Detect which cell encompasses the target text, then output its [X, Y] center coordinate. 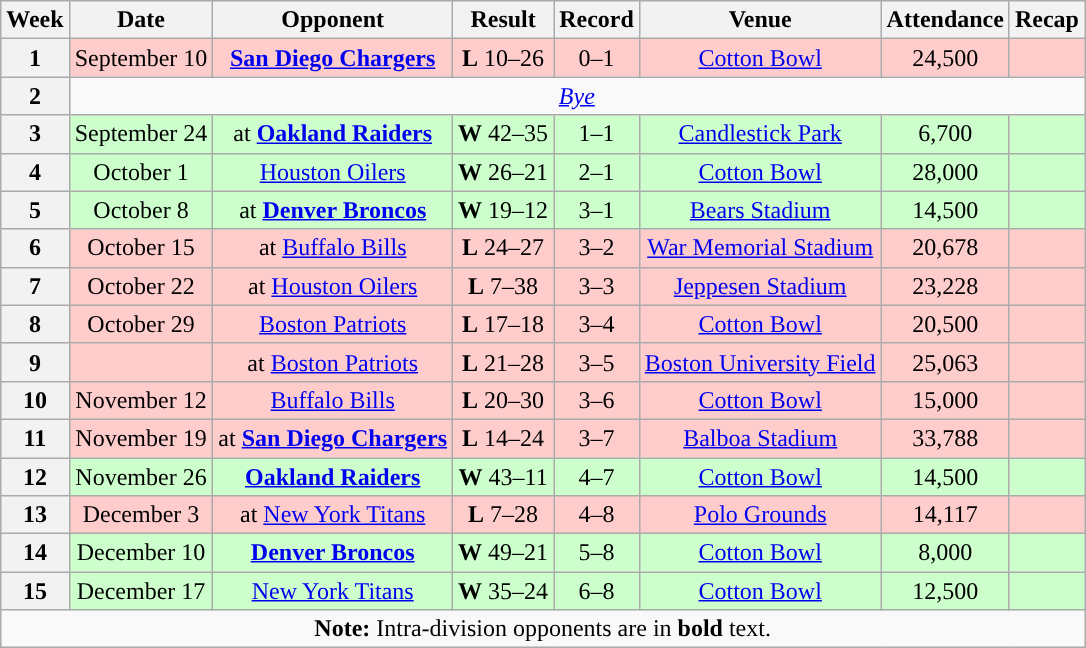
12 [35, 477]
10 [35, 400]
at Buffalo Bills [333, 248]
15 [35, 591]
13 [35, 515]
14,117 [945, 515]
25,063 [945, 362]
L 10–26 [504, 58]
6–8 [597, 591]
November 12 [141, 400]
11 [35, 438]
November 19 [141, 438]
L 17–18 [504, 324]
Denver Broncos [333, 553]
Houston Oilers [333, 172]
3–1 [597, 210]
at Boston Patriots [333, 362]
L 20–30 [504, 400]
15,000 [945, 400]
Bears Stadium [760, 210]
L 14–24 [504, 438]
W 35–24 [504, 591]
September 10 [141, 58]
October 22 [141, 286]
New York Titans [333, 591]
September 24 [141, 134]
7 [35, 286]
L 7–28 [504, 515]
1–1 [597, 134]
24,500 [945, 58]
L 21–28 [504, 362]
December 10 [141, 553]
5 [35, 210]
Balboa Stadium [760, 438]
at New York Titans [333, 515]
8 [35, 324]
Record [597, 20]
4–7 [597, 477]
at Oakland Raiders [333, 134]
Polo Grounds [760, 515]
6 [35, 248]
23,228 [945, 286]
4 [35, 172]
W 19–12 [504, 210]
Bye [576, 96]
Buffalo Bills [333, 400]
Attendance [945, 20]
W 42–35 [504, 134]
0–1 [597, 58]
3–7 [597, 438]
W 49–21 [504, 553]
L 7–38 [504, 286]
December 17 [141, 591]
12,500 [945, 591]
Recap [1046, 20]
W 43–11 [504, 477]
3–6 [597, 400]
Boston Patriots [333, 324]
San Diego Chargers [333, 58]
Venue [760, 20]
3–4 [597, 324]
33,788 [945, 438]
October 1 [141, 172]
Week [35, 20]
Date [141, 20]
20,500 [945, 324]
L 24–27 [504, 248]
2 [35, 96]
6,700 [945, 134]
20,678 [945, 248]
Oakland Raiders [333, 477]
November 26 [141, 477]
9 [35, 362]
October 29 [141, 324]
3–5 [597, 362]
8,000 [945, 553]
3–3 [597, 286]
28,000 [945, 172]
3–2 [597, 248]
December 3 [141, 515]
14 [35, 553]
Opponent [333, 20]
4–8 [597, 515]
at Denver Broncos [333, 210]
at Houston Oilers [333, 286]
W 26–21 [504, 172]
3 [35, 134]
October 15 [141, 248]
October 8 [141, 210]
5–8 [597, 553]
Note: Intra-division opponents are in bold text. [543, 629]
at San Diego Chargers [333, 438]
Boston University Field [760, 362]
Jeppesen Stadium [760, 286]
Candlestick Park [760, 134]
2–1 [597, 172]
War Memorial Stadium [760, 248]
Result [504, 20]
1 [35, 58]
